Extract the [X, Y] coordinate from the center of the cell holding the provided text.  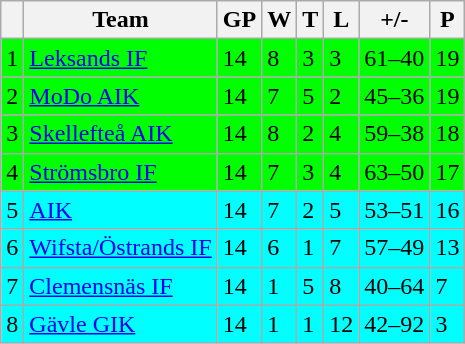
T [310, 20]
Gävle GIK [120, 324]
+/- [394, 20]
GP [239, 20]
42–92 [394, 324]
18 [448, 134]
AIK [120, 210]
12 [342, 324]
W [280, 20]
Skellefteå AIK [120, 134]
Clemensnäs IF [120, 286]
Strömsbro IF [120, 172]
13 [448, 248]
MoDo AIK [120, 96]
63–50 [394, 172]
53–51 [394, 210]
17 [448, 172]
Leksands IF [120, 58]
P [448, 20]
59–38 [394, 134]
Wifsta/Östrands IF [120, 248]
40–64 [394, 286]
45–36 [394, 96]
61–40 [394, 58]
L [342, 20]
57–49 [394, 248]
Team [120, 20]
16 [448, 210]
